Return [x, y] of the center of cell containing provided text 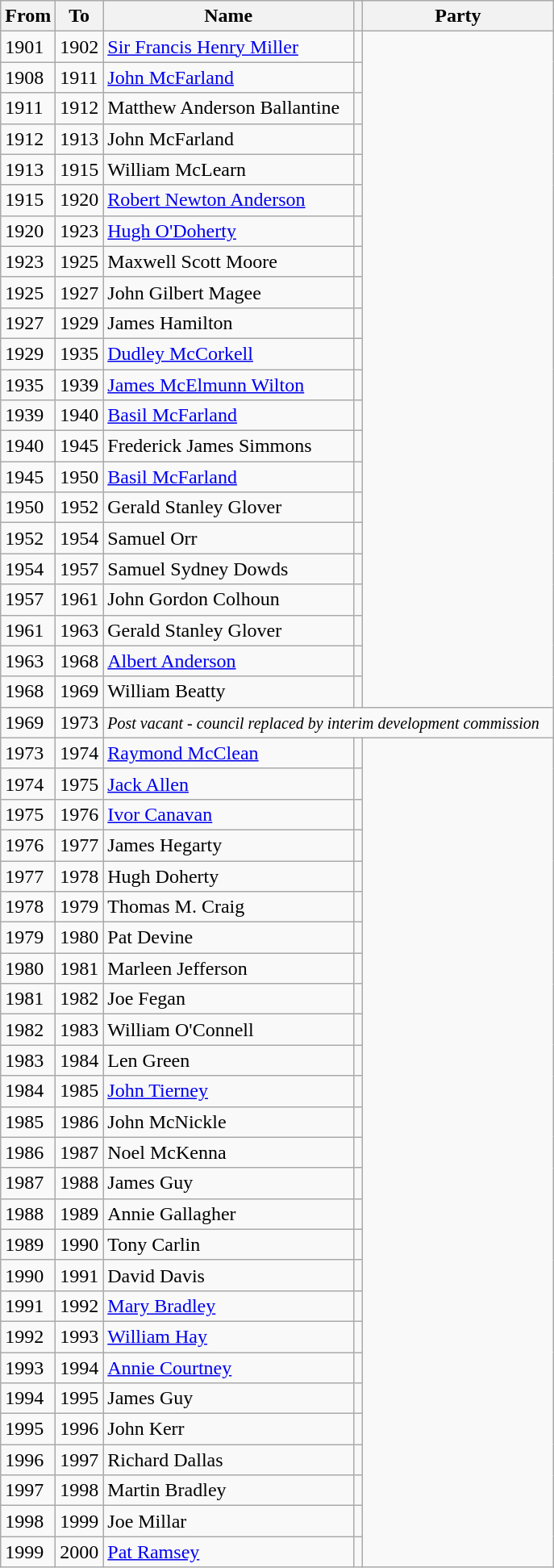
2000 [79, 1552]
Maxwell Scott Moore [229, 261]
James Hegarty [229, 845]
Thomas M. Craig [229, 907]
Ivor Canavan [229, 814]
Richard Dallas [229, 1460]
Robert Newton Anderson [229, 200]
From [28, 16]
David Davis [229, 1275]
Joe Fegan [229, 999]
Mary Bradley [229, 1306]
Len Green [229, 1060]
John McNickle [229, 1122]
Annie Gallagher [229, 1214]
Albert Anderson [229, 661]
Samuel Orr [229, 538]
William Beatty [229, 692]
Jack Allen [229, 784]
Party [458, 16]
Matthew Anderson Ballantine [229, 108]
Frederick James Simmons [229, 446]
John Gordon Colhoun [229, 600]
Annie Courtney [229, 1368]
James McElmunn Wilton [229, 385]
Hugh Doherty [229, 876]
Pat Ramsey [229, 1552]
1908 [28, 77]
John Gilbert Magee [229, 292]
1902 [79, 47]
Samuel Sydney Dowds [229, 569]
Raymond McClean [229, 753]
Tony Carlin [229, 1244]
Hugh O'Doherty [229, 231]
Martin Bradley [229, 1491]
William Hay [229, 1336]
James Hamilton [229, 323]
Post vacant - council replaced by interim development commission [328, 722]
Sir Francis Henry Miller [229, 47]
John Tierney [229, 1091]
Name [229, 16]
1901 [28, 47]
John Kerr [229, 1429]
Marleen Jefferson [229, 968]
William McLearn [229, 169]
Pat Devine [229, 938]
Dudley McCorkell [229, 353]
Noel McKenna [229, 1152]
To [79, 16]
William O'Connell [229, 1030]
Joe Millar [229, 1521]
